Determine the [x, y] coordinate at the center of the cell enclosing the given text.  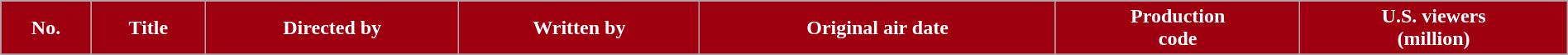
Directed by [332, 28]
Original air date [878, 28]
No. [46, 28]
U.S. viewers(million) [1434, 28]
Title [148, 28]
Written by [579, 28]
Productioncode [1178, 28]
